Locate the cell with the specified text and output its [x, y] center coordinate. 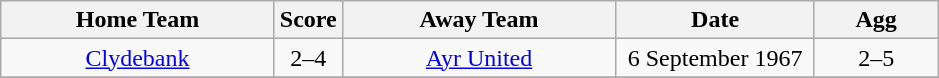
Ayr United [479, 58]
2–4 [308, 58]
Clydebank [138, 58]
Score [308, 20]
Date [716, 20]
Agg [876, 20]
2–5 [876, 58]
Home Team [138, 20]
6 September 1967 [716, 58]
Away Team [479, 20]
